Output the [x, y] coordinate of the center of the cell containing the given text.  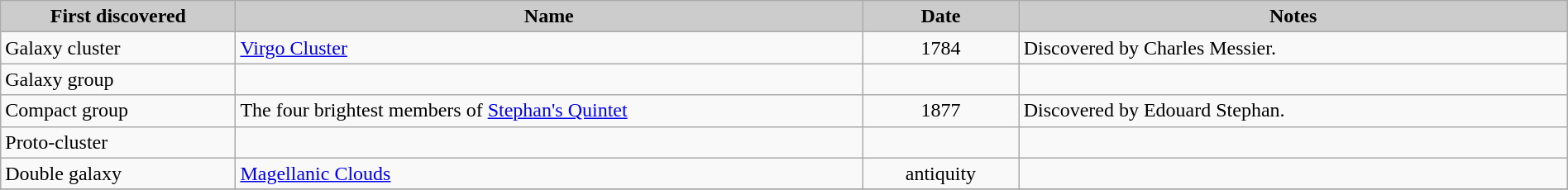
The four brightest members of Stephan's Quintet [549, 111]
Virgo Cluster [549, 48]
Notes [1293, 17]
Discovered by Edouard Stephan. [1293, 111]
Magellanic Clouds [549, 173]
Galaxy cluster [118, 48]
1784 [941, 48]
Galaxy group [118, 79]
First discovered [118, 17]
antiquity [941, 173]
Double galaxy [118, 173]
Proto-cluster [118, 142]
Compact group [118, 111]
Name [549, 17]
1877 [941, 111]
Date [941, 17]
Discovered by Charles Messier. [1293, 48]
